Locate the cell with the specified text and output its [x, y] center coordinate. 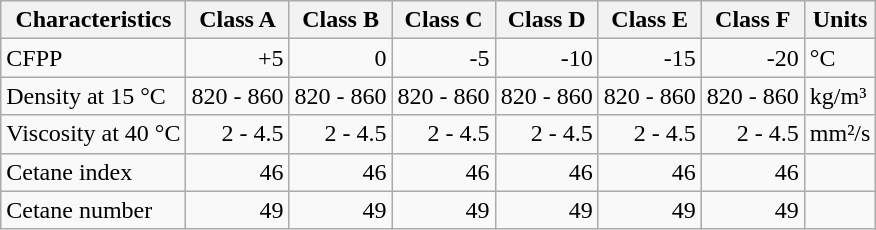
Class B [340, 20]
-10 [546, 58]
-15 [650, 58]
+5 [238, 58]
Class D [546, 20]
-20 [752, 58]
°C [840, 58]
Viscosity at 40 °C [94, 134]
Class C [444, 20]
Class F [752, 20]
Cetane number [94, 210]
0 [340, 58]
Density at 15 °C [94, 96]
Units [840, 20]
-5 [444, 58]
Class A [238, 20]
Characteristics [94, 20]
mm²/s [840, 134]
Cetane index [94, 172]
kg/m³ [840, 96]
Class E [650, 20]
CFPP [94, 58]
